Detect which cell encompasses the target text, then output its [X, Y] center coordinate. 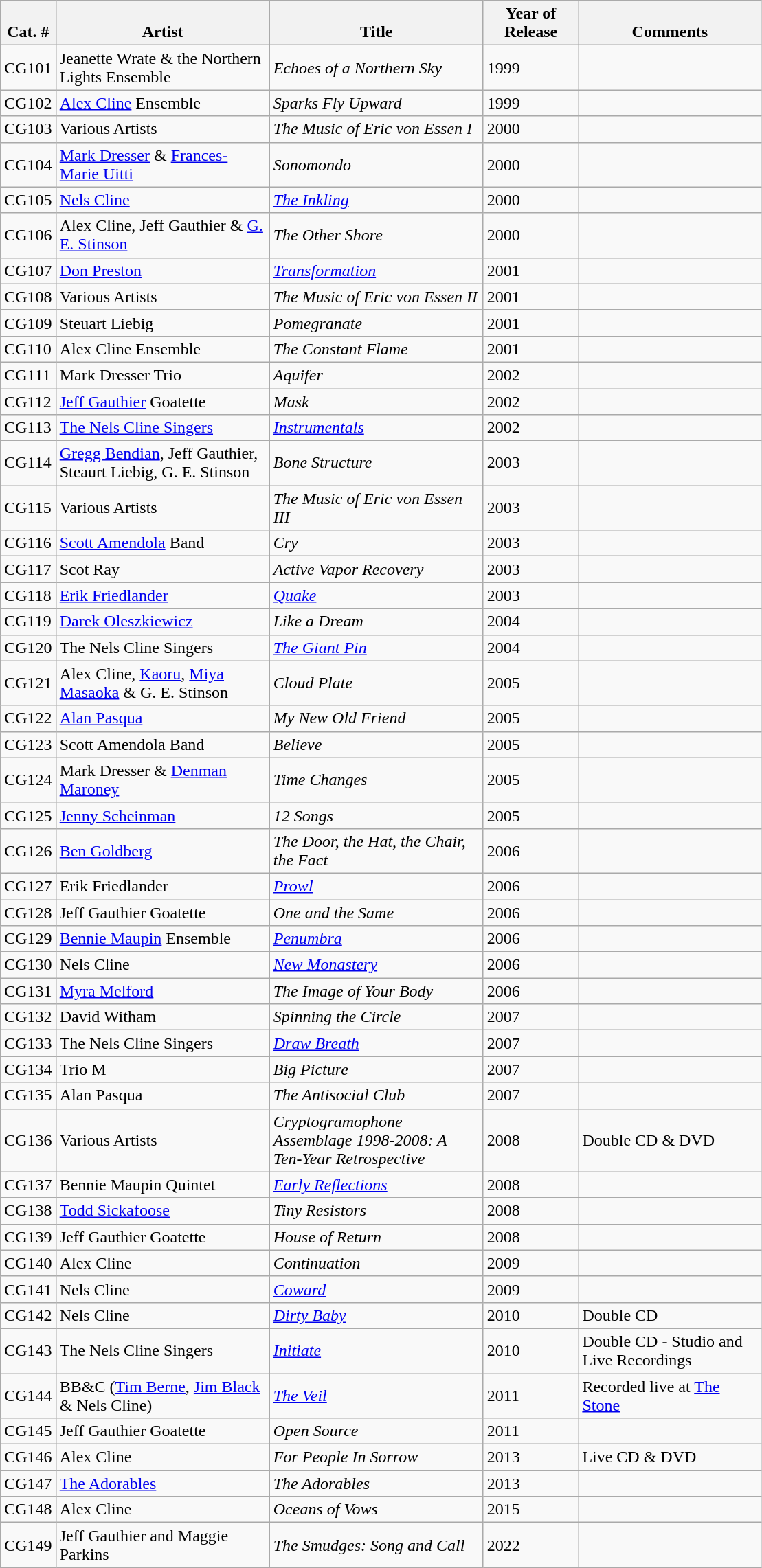
CG137 [28, 1185]
Cryptogramophone Assemblage 1998-2008: A Ten-Year Retrospective [377, 1140]
Penumbra [377, 939]
The Inkling [377, 200]
Mark Dresser & Frances-Marie Uitti [162, 165]
CG118 [28, 595]
CG101 [28, 67]
CG127 [28, 886]
CG135 [28, 1095]
CG117 [28, 569]
CG120 [28, 648]
CG107 [28, 271]
CG105 [28, 200]
One and the Same [377, 913]
CG125 [28, 815]
CG116 [28, 543]
Scot Ray [162, 569]
Pomegranate [377, 323]
Coward [377, 1289]
Active Vapor Recovery [377, 569]
Mask [377, 402]
For People In Sorrow [377, 1457]
CG123 [28, 745]
Instrumentals [377, 428]
Mark Dresser & Denman Maroney [162, 780]
Don Preston [162, 271]
Live CD & DVD [670, 1457]
Like a Dream [377, 622]
CG143 [28, 1350]
Spinning the Circle [377, 1017]
CG142 [28, 1315]
Early Reflections [377, 1185]
The Music of Eric von Essen III [377, 508]
Artist [162, 23]
Double CD - Studio and Live Recordings [670, 1350]
Dirty Baby [377, 1315]
Quake [377, 595]
Time Changes [377, 780]
CG136 [28, 1140]
CG147 [28, 1484]
The Music of Eric von Essen II [377, 297]
CG139 [28, 1237]
The Music of Eric von Essen I [377, 129]
CG132 [28, 1017]
CG144 [28, 1396]
Prowl [377, 886]
Bennie Maupin Ensemble [162, 939]
CG106 [28, 235]
Steuart Liebig [162, 323]
CG138 [28, 1211]
Continuation [377, 1263]
Double CD & DVD [670, 1140]
Transformation [377, 271]
Title [377, 23]
CG149 [28, 1545]
The Veil [377, 1396]
Comments [670, 23]
CG141 [28, 1289]
12 Songs [377, 815]
Tiny Resistors [377, 1211]
The Antisocial Club [377, 1095]
CG108 [28, 297]
Jenny Scheinman [162, 815]
CG110 [28, 349]
Cat. # [28, 23]
CG102 [28, 103]
Echoes of a Northern Sky [377, 67]
Jeanette Wrate & the Northern Lights Ensemble [162, 67]
Double CD [670, 1315]
Darek Oleszkiewicz [162, 622]
Cloud Plate [377, 683]
The Door, the Hat, the Chair, the Fact [377, 850]
CG133 [28, 1043]
CG126 [28, 850]
Alex Cline, Jeff Gauthier & G. E. Stinson [162, 235]
Gregg Bendian, Jeff Gauthier, Steaurt Liebig, G. E. Stinson [162, 463]
Sparks Fly Upward [377, 103]
CG130 [28, 965]
CG121 [28, 683]
Mark Dresser Trio [162, 375]
Bennie Maupin Quintet [162, 1185]
CG148 [28, 1510]
CG113 [28, 428]
House of Return [377, 1237]
Big Picture [377, 1069]
CG103 [28, 129]
The Giant Pin [377, 648]
The Constant Flame [377, 349]
Ben Goldberg [162, 850]
2022 [530, 1545]
CG134 [28, 1069]
The Smudges: Song and Call [377, 1545]
CG114 [28, 463]
CG115 [28, 508]
Aquifer [377, 375]
CG131 [28, 991]
Oceans of Vows [377, 1510]
2015 [530, 1510]
Alex Cline, Kaoru, Miya Masaoka & G. E. Stinson [162, 683]
Year of Release [530, 23]
Open Source [377, 1431]
CG124 [28, 780]
New Monastery [377, 965]
CG129 [28, 939]
Jeff Gauthier and Maggie Parkins [162, 1545]
Sonomondo [377, 165]
CG140 [28, 1263]
Cry [377, 543]
CG111 [28, 375]
CG112 [28, 402]
My New Old Friend [377, 718]
Draw Breath [377, 1043]
CG145 [28, 1431]
Bone Structure [377, 463]
CG104 [28, 165]
The Other Shore [377, 235]
The Image of Your Body [377, 991]
Trio M [162, 1069]
Todd Sickafoose [162, 1211]
CG146 [28, 1457]
CG128 [28, 913]
Initiate [377, 1350]
BB&C (Tim Berne, Jim Black & Nels Cline) [162, 1396]
Believe [377, 745]
David Witham [162, 1017]
Recorded live at The Stone [670, 1396]
CG122 [28, 718]
CG109 [28, 323]
Myra Melford [162, 991]
CG119 [28, 622]
